Scan for the cell matching the given text and deliver its (X, Y) coordinate at center. 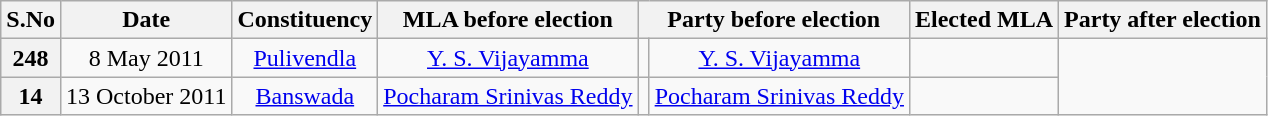
MLA before election (508, 20)
Banswada (305, 96)
Elected MLA (984, 20)
S.No (31, 20)
13 October 2011 (146, 96)
248 (31, 58)
Pulivendla (305, 58)
8 May 2011 (146, 58)
Date (146, 20)
Party after election (1163, 20)
14 (31, 96)
Party before election (774, 20)
Constituency (305, 20)
